Capture the cell that displays the provided text and extract its (X, Y) central coordinate. 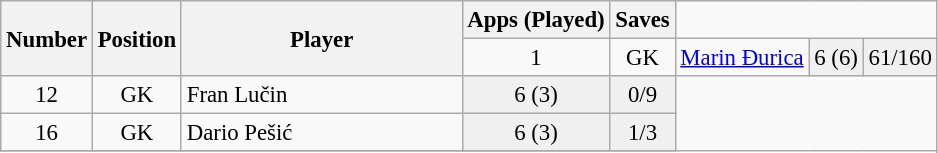
Player (322, 38)
Saves (642, 20)
1/3 (642, 133)
1 (536, 58)
Apps (Played) (536, 20)
Position (136, 38)
12 (47, 95)
Fran Lučin (322, 95)
6 (6) (836, 58)
Dario Pešić (322, 133)
61/160 (900, 58)
16 (47, 133)
Number (47, 38)
0/9 (642, 95)
Marin Đurica (742, 58)
